Extract the [x, y] coordinate from the center of the cell holding the provided text.  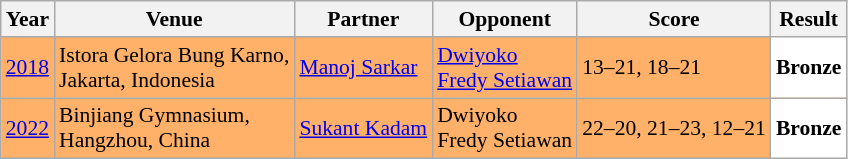
Score [674, 19]
13–21, 18–21 [674, 68]
Year [28, 19]
Manoj Sarkar [363, 68]
Istora Gelora Bung Karno,Jakarta, Indonesia [174, 68]
Result [809, 19]
2018 [28, 68]
2022 [28, 128]
22–20, 21–23, 12–21 [674, 128]
Sukant Kadam [363, 128]
Opponent [504, 19]
Partner [363, 19]
Venue [174, 19]
Binjiang Gymnasium,Hangzhou, China [174, 128]
